Identify which cell holds the provided text, then report its (x, y) central coordinate. 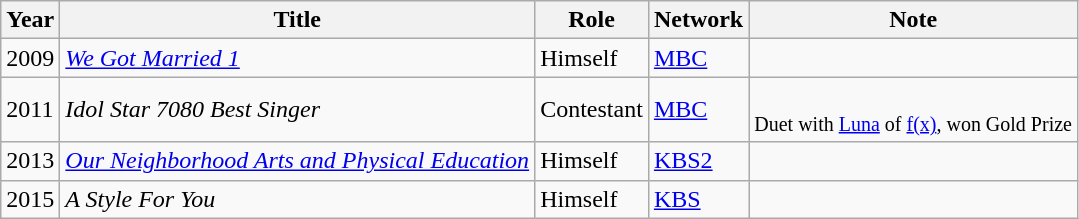
Duet with Luna of f(x), won Gold Prize (914, 110)
Note (914, 20)
2013 (30, 161)
2015 (30, 199)
A Style For You (298, 199)
Network (698, 20)
2009 (30, 58)
KBS (698, 199)
Our Neighborhood Arts and Physical Education (298, 161)
Year (30, 20)
KBS2 (698, 161)
2011 (30, 110)
We Got Married 1 (298, 58)
Title (298, 20)
Idol Star 7080 Best Singer (298, 110)
Contestant (592, 110)
Role (592, 20)
